Output the (X, Y) coordinate of the center of the cell containing the given text.  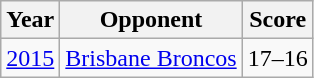
Year (30, 20)
Score (278, 20)
17–16 (278, 58)
Brisbane Broncos (151, 58)
2015 (30, 58)
Opponent (151, 20)
